Identify which cell holds the provided text, then report its [X, Y] central coordinate. 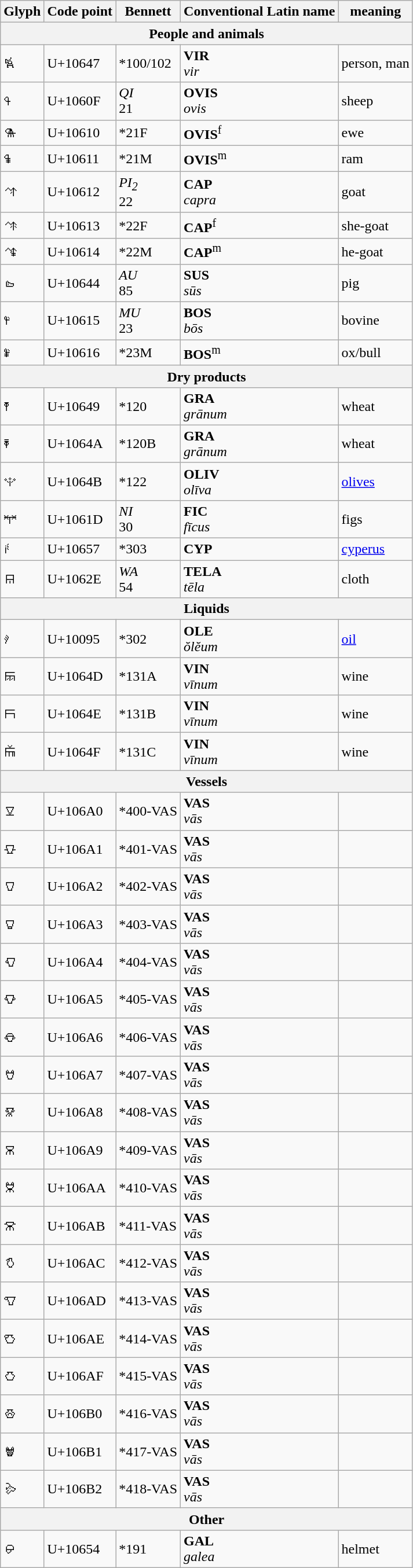
U+10612 [80, 192]
*131C [148, 751]
𐚬 [22, 1263]
𐚮 [22, 1338]
*416-VAS [148, 1413]
𐘓 [22, 226]
*131B [148, 714]
𐚧 [22, 1074]
U+106A5 [80, 999]
U+106A1 [80, 849]
𐘏 [22, 101]
𐚯 [22, 1376]
*191 [148, 1549]
𐚡 [22, 849]
U+106A2 [80, 887]
CYP [260, 549]
GALgalea [260, 1549]
𐘝 [22, 519]
cloth [375, 579]
𐚪 [22, 1188]
*22F [148, 226]
QI21 [148, 101]
U+10647 [80, 64]
*401-VAS [148, 849]
U+1064F [80, 751]
𐙔 [22, 1549]
𐘔 [22, 251]
U+106AA [80, 1188]
person, man [375, 64]
she-goat [375, 226]
BOSbōs [260, 321]
cyperus [375, 549]
Other [207, 1519]
*403-VAS [148, 924]
𐚣 [22, 924]
𐚤 [22, 962]
𐚰 [22, 1413]
*408-VAS [148, 1112]
𐙎 [22, 714]
U+106AF [80, 1376]
PI222 [148, 192]
U+106AE [80, 1338]
Bennett [148, 12]
𐚥 [22, 999]
BOSm [260, 353]
𐙋 [22, 482]
U+106B0 [80, 1413]
pig [375, 284]
𐙏 [22, 751]
𐘮 [22, 579]
*411-VAS [148, 1226]
𐚩 [22, 1151]
*413-VAS [148, 1301]
U+106AD [80, 1301]
TELAtēla [260, 579]
meaning [375, 12]
CAPf [260, 226]
People and animals [207, 34]
*100/102 [148, 64]
U+10614 [80, 251]
𐚱 [22, 1452]
𐚭 [22, 1301]
OVISovis [260, 101]
SUSsūs [260, 284]
Glyph [22, 12]
OLEŏlĕum [260, 639]
*23M [148, 353]
*302 [148, 639]
𐙉 [22, 406]
𐘖 [22, 353]
U+1064E [80, 714]
𐚢 [22, 887]
U+106B2 [80, 1489]
OVISm [260, 159]
𐙍 [22, 676]
*120 [148, 406]
U+1064A [80, 443]
*400-VAS [148, 811]
*120B [148, 443]
U+10657 [80, 549]
bovine [375, 321]
*407-VAS [148, 1074]
oil [375, 639]
*415-VAS [148, 1376]
*405-VAS [148, 999]
*402-VAS [148, 887]
FICfīcus [260, 519]
U+1062E [80, 579]
U+10611 [80, 159]
𐘐 [22, 133]
*131A [148, 676]
*406-VAS [148, 1037]
U+106AB [80, 1226]
*417-VAS [148, 1452]
𐙄 [22, 284]
U+10654 [80, 1549]
ram [375, 159]
*410-VAS [148, 1188]
CAPcapra [260, 192]
𐚲 [22, 1489]
*303 [148, 549]
𐙖 [22, 639]
𐙊 [22, 443]
Dry products [207, 376]
U+106A0 [80, 811]
U+106A8 [80, 1112]
*21F [148, 133]
CAPm [260, 251]
*412-VAS [148, 1263]
sheep [375, 101]
U+10613 [80, 226]
figs [375, 519]
he-goat [375, 251]
helmet [375, 1549]
U+10095 [80, 639]
𐚨 [22, 1112]
OLIVolīva [260, 482]
*22M [148, 251]
U+10649 [80, 406]
U+1064D [80, 676]
𐙗 [22, 549]
*409-VAS [148, 1151]
*418-VAS [148, 1489]
𐘕 [22, 321]
U+10615 [80, 321]
U+10616 [80, 353]
NI30 [148, 519]
U+106A7 [80, 1074]
MU23 [148, 321]
OVISf [260, 133]
*404-VAS [148, 962]
𐙇 [22, 64]
U+10644 [80, 284]
VIRvir [260, 64]
ox/bull [375, 353]
U+1064B [80, 482]
𐘑 [22, 159]
𐚦 [22, 1037]
Liquids [207, 609]
ewe [375, 133]
goat [375, 192]
Conventional Latin name [260, 12]
U+10610 [80, 133]
olives [375, 482]
U+106A9 [80, 1151]
*21M [148, 159]
*122 [148, 482]
U+106AC [80, 1263]
𐘒 [22, 192]
U+106A3 [80, 924]
Vessels [207, 781]
Code point [80, 12]
𐚫 [22, 1226]
U+106B1 [80, 1452]
U+1060F [80, 101]
𐚠 [22, 811]
U+1061D [80, 519]
U+106A6 [80, 1037]
U+106A4 [80, 962]
AU85 [148, 284]
WA54 [148, 579]
*414-VAS [148, 1338]
